Detect which cell encompasses the target text, then output its (X, Y) center coordinate. 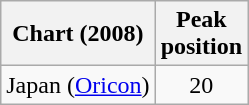
Chart (2008) (78, 34)
Japan (Oricon) (78, 85)
20 (201, 85)
Peakposition (201, 34)
